Identify which cell holds the provided text, then report its (X, Y) central coordinate. 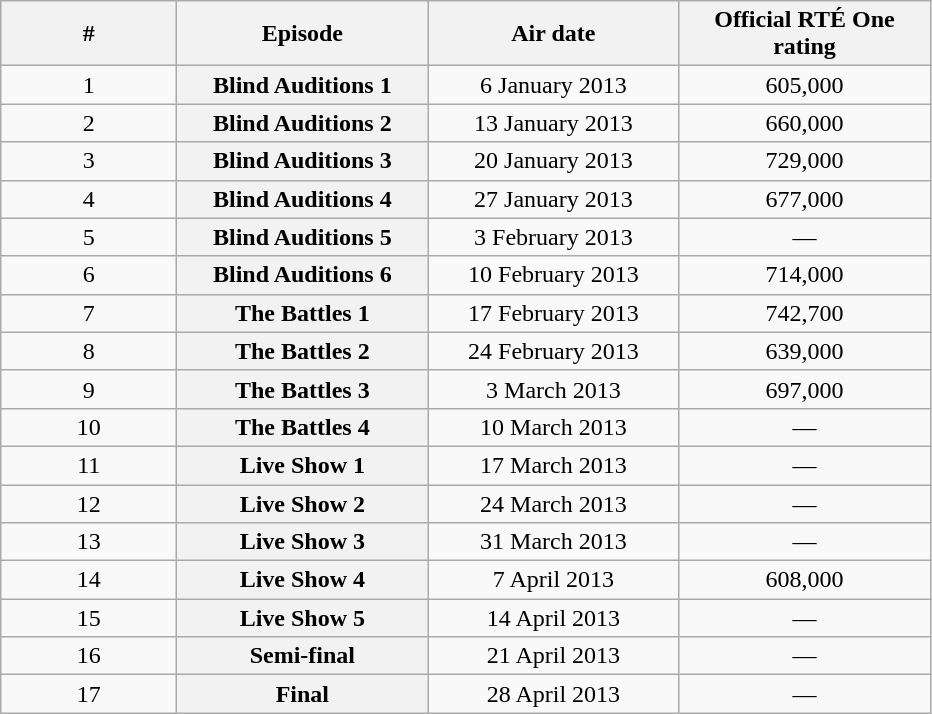
Live Show 2 (302, 503)
17 (89, 694)
12 (89, 503)
Blind Auditions 6 (302, 275)
7 (89, 313)
The Battles 1 (302, 313)
7 April 2013 (554, 580)
27 January 2013 (554, 199)
15 (89, 618)
13 (89, 542)
Air date (554, 34)
Official RTÉ One rating (804, 34)
13 January 2013 (554, 123)
660,000 (804, 123)
Live Show 1 (302, 465)
17 February 2013 (554, 313)
17 March 2013 (554, 465)
Live Show 5 (302, 618)
The Battles 4 (302, 427)
The Battles 3 (302, 389)
3 (89, 161)
677,000 (804, 199)
10 February 2013 (554, 275)
14 April 2013 (554, 618)
Blind Auditions 5 (302, 237)
9 (89, 389)
639,000 (804, 351)
Blind Auditions 2 (302, 123)
24 February 2013 (554, 351)
2 (89, 123)
5 (89, 237)
14 (89, 580)
11 (89, 465)
Blind Auditions 1 (302, 85)
729,000 (804, 161)
21 April 2013 (554, 656)
# (89, 34)
Live Show 3 (302, 542)
Blind Auditions 3 (302, 161)
Final (302, 694)
1 (89, 85)
31 March 2013 (554, 542)
3 February 2013 (554, 237)
742,700 (804, 313)
Blind Auditions 4 (302, 199)
10 March 2013 (554, 427)
697,000 (804, 389)
20 January 2013 (554, 161)
8 (89, 351)
608,000 (804, 580)
10 (89, 427)
6 (89, 275)
605,000 (804, 85)
Live Show 4 (302, 580)
714,000 (804, 275)
24 March 2013 (554, 503)
6 January 2013 (554, 85)
28 April 2013 (554, 694)
3 March 2013 (554, 389)
The Battles 2 (302, 351)
4 (89, 199)
16 (89, 656)
Semi-final (302, 656)
Episode (302, 34)
